Return the (X, Y) coordinate for the center point of the cell that contains the specified text.  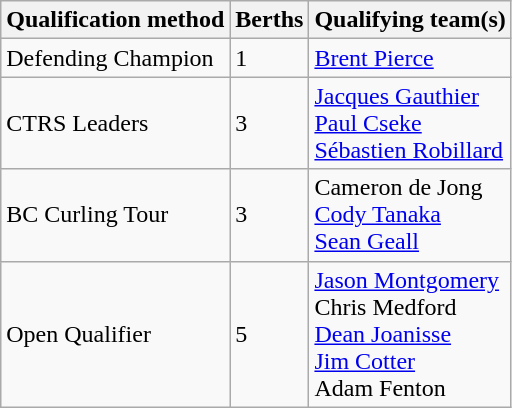
Cameron de Jong Cody Tanaka Sean Geall (410, 215)
BC Curling Tour (116, 215)
Defending Champion (116, 58)
CTRS Leaders (116, 123)
5 (270, 334)
Qualifying team(s) (410, 20)
Berths (270, 20)
Open Qualifier (116, 334)
1 (270, 58)
Qualification method (116, 20)
Brent Pierce (410, 58)
Jason Montgomery Chris Medford Dean Joanisse Jim Cotter Adam Fenton (410, 334)
Jacques Gauthier Paul Cseke Sébastien Robillard (410, 123)
